Return the [x, y] coordinate for the center point of the cell that contains the specified text.  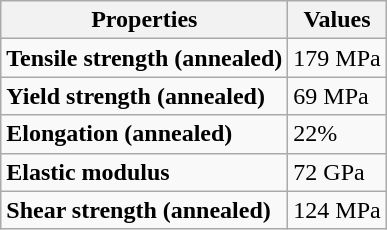
Yield strength (annealed) [144, 96]
72 GPa [337, 172]
Properties [144, 20]
Elastic modulus [144, 172]
124 MPa [337, 210]
Elongation (annealed) [144, 134]
Tensile strength (annealed) [144, 58]
22% [337, 134]
Values [337, 20]
69 MPa [337, 96]
179 MPa [337, 58]
Shear strength (annealed) [144, 210]
